From the cell containing the given text, extract its center point as [x, y] coordinate. 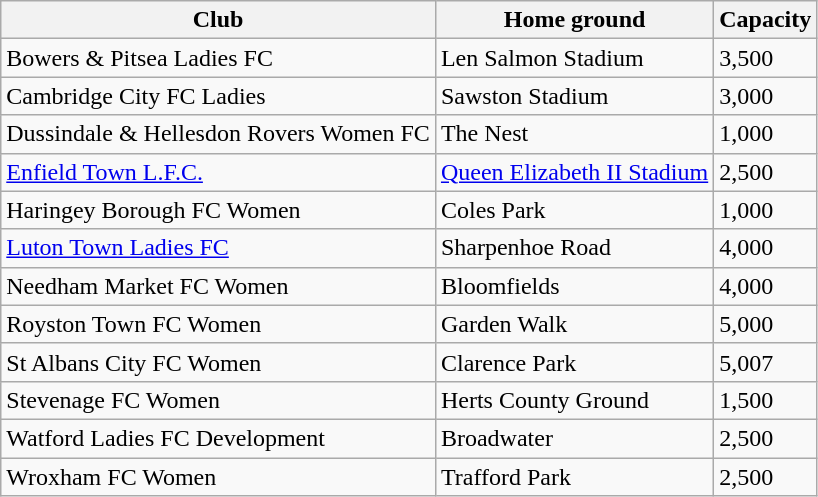
Capacity [766, 20]
Royston Town FC Women [218, 324]
St Albans City FC Women [218, 362]
The Nest [574, 134]
Bloomfields [574, 286]
Herts County Ground [574, 400]
3,500 [766, 58]
Bowers & Pitsea Ladies FC [218, 58]
Coles Park [574, 210]
5,000 [766, 324]
Club [218, 20]
Garden Walk [574, 324]
Cambridge City FC Ladies [218, 96]
1,500 [766, 400]
Queen Elizabeth II Stadium [574, 172]
Haringey Borough FC Women [218, 210]
3,000 [766, 96]
Clarence Park [574, 362]
Needham Market FC Women [218, 286]
Home ground [574, 20]
Len Salmon Stadium [574, 58]
5,007 [766, 362]
Dussindale & Hellesdon Rovers Women FC [218, 134]
Enfield Town L.F.C. [218, 172]
Watford Ladies FC Development [218, 438]
Luton Town Ladies FC [218, 248]
Trafford Park [574, 477]
Sawston Stadium [574, 96]
Wroxham FC Women [218, 477]
Stevenage FC Women [218, 400]
Broadwater [574, 438]
Sharpenhoe Road [574, 248]
